Find where the given text appears and provide that cell's center as (x, y) coordinate. 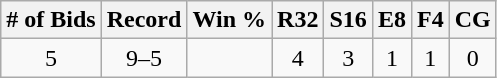
Record (144, 20)
R32 (298, 20)
4 (298, 58)
F4 (430, 20)
3 (348, 58)
CG (472, 20)
# of Bids (51, 20)
S16 (348, 20)
0 (472, 58)
Win % (230, 20)
5 (51, 58)
9–5 (144, 58)
E8 (392, 20)
